Detect which cell encompasses the target text, then output its [X, Y] center coordinate. 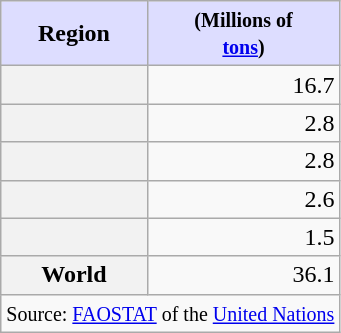
1.5 [244, 237]
16.7 [244, 85]
Source: FAOSTAT of the United Nations [170, 313]
36.1 [244, 275]
Region [74, 34]
2.6 [244, 199]
World [74, 275]
(Millions of tons) [244, 34]
